For the text-containing cell, return its midpoint in [X, Y] coordinate format. 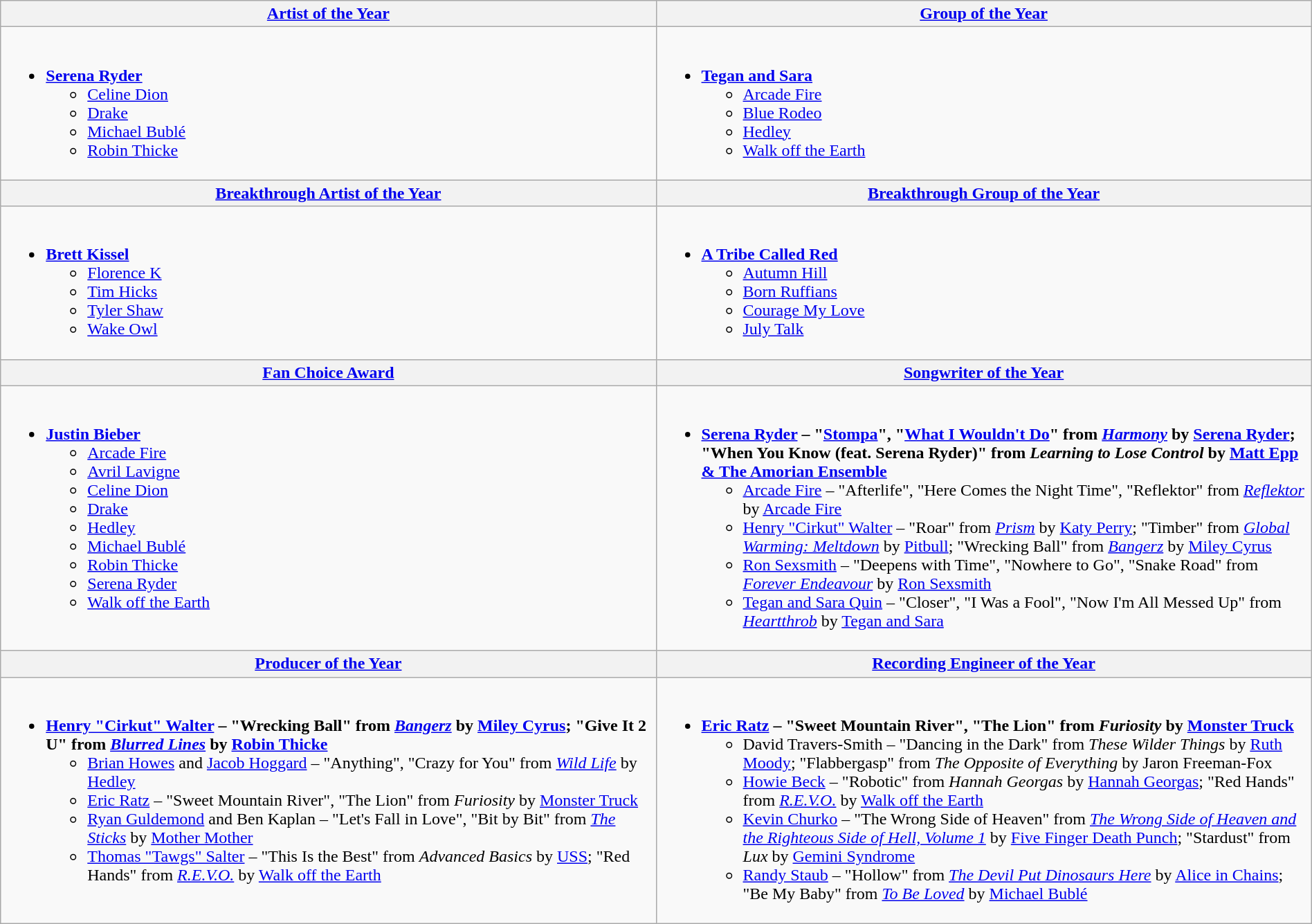
Brett KisselFlorence KTim HicksTyler ShawWake Owl [328, 282]
Tegan and SaraArcade FireBlue RodeoHedleyWalk off the Earth [984, 104]
Serena RyderCeline DionDrakeMichael BubléRobin Thicke [328, 104]
Breakthrough Artist of the Year [328, 193]
Producer of the Year [328, 664]
Recording Engineer of the Year [984, 664]
Fan Choice Award [328, 372]
Group of the Year [984, 14]
Artist of the Year [328, 14]
A Tribe Called RedAutumn HillBorn RuffiansCourage My LoveJuly Talk [984, 282]
Songwriter of the Year [984, 372]
Justin BieberArcade FireAvril LavigneCeline DionDrakeHedleyMichael BubléRobin ThickeSerena RyderWalk off the Earth [328, 518]
Breakthrough Group of the Year [984, 193]
